Determine the [x, y] coordinate at the center of the cell enclosing the given text.  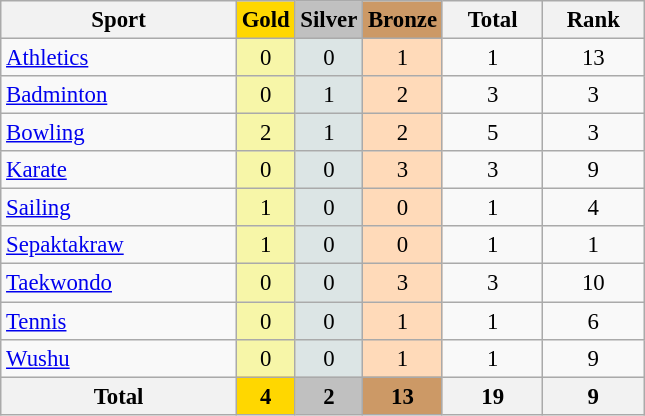
6 [594, 321]
Sepaktakraw [119, 245]
Bowling [119, 133]
Tennis [119, 321]
Sailing [119, 208]
Badminton [119, 95]
Taekwondo [119, 283]
5 [492, 133]
19 [492, 396]
Karate [119, 170]
Rank [594, 20]
Gold [266, 20]
Bronze [403, 20]
Athletics [119, 58]
Silver [329, 20]
Wushu [119, 358]
Sport [119, 20]
10 [594, 283]
